Pinpoint the cell where the given text exists, returning its [X, Y] midpoint coordinate. 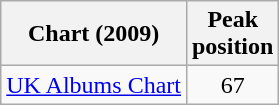
Peakposition [232, 34]
67 [232, 85]
UK Albums Chart [94, 85]
Chart (2009) [94, 34]
